Return the (x, y) coordinate for the center point of the cell that contains the specified text.  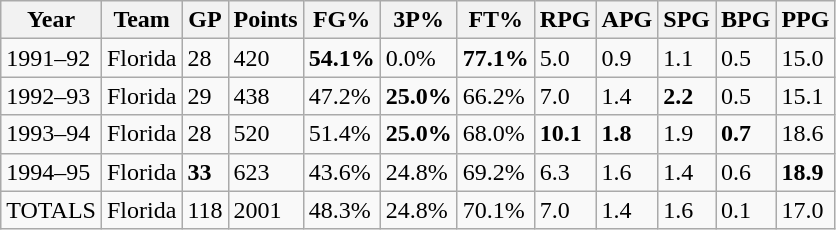
PPG (806, 20)
1992–93 (52, 96)
118 (205, 210)
RPG (565, 20)
SPG (687, 20)
43.6% (342, 172)
420 (266, 58)
0.0% (418, 58)
1.8 (627, 134)
6.3 (565, 172)
51.4% (342, 134)
77.1% (496, 58)
0.9 (627, 58)
FG% (342, 20)
47.2% (342, 96)
1991–92 (52, 58)
1.9 (687, 134)
10.1 (565, 134)
TOTALS (52, 210)
2.2 (687, 96)
1994–95 (52, 172)
0.6 (746, 172)
17.0 (806, 210)
Team (141, 20)
33 (205, 172)
2001 (266, 210)
GP (205, 20)
69.2% (496, 172)
18.6 (806, 134)
68.0% (496, 134)
15.1 (806, 96)
54.1% (342, 58)
29 (205, 96)
BPG (746, 20)
66.2% (496, 96)
APG (627, 20)
1.1 (687, 58)
3P% (418, 20)
5.0 (565, 58)
15.0 (806, 58)
1993–94 (52, 134)
438 (266, 96)
0.7 (746, 134)
520 (266, 134)
Points (266, 20)
FT% (496, 20)
48.3% (342, 210)
623 (266, 172)
18.9 (806, 172)
Year (52, 20)
0.1 (746, 210)
70.1% (496, 210)
